Scan for the cell matching the given text and deliver its [x, y] coordinate at center. 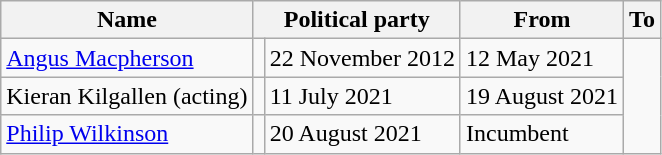
Angus Macpherson [127, 58]
To [642, 20]
22 November 2012 [362, 58]
11 July 2021 [362, 96]
19 August 2021 [542, 96]
Name [127, 20]
Incumbent [542, 134]
From [542, 20]
Political party [356, 20]
12 May 2021 [542, 58]
Philip Wilkinson [127, 134]
Kieran Kilgallen (acting) [127, 96]
20 August 2021 [362, 134]
